Capture the cell that displays the provided text and extract its (X, Y) central coordinate. 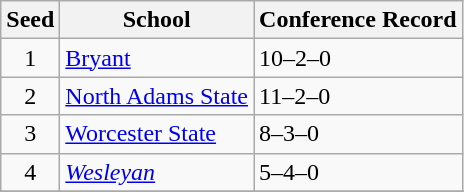
Bryant (157, 58)
North Adams State (157, 96)
Seed (30, 20)
2 (30, 96)
Conference Record (358, 20)
10–2–0 (358, 58)
4 (30, 172)
8–3–0 (358, 134)
School (157, 20)
Worcester State (157, 134)
5–4–0 (358, 172)
3 (30, 134)
11–2–0 (358, 96)
1 (30, 58)
Wesleyan (157, 172)
